Search for the cell housing the specified text and yield its [X, Y] center coordinate. 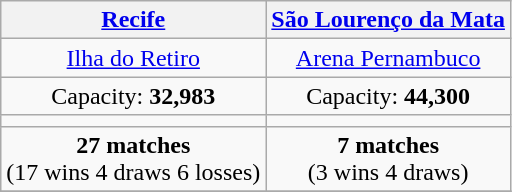
27 matches(17 wins 4 draws 6 losses) [134, 158]
São Lourenço da Mata [388, 20]
Capacity: 32,983 [134, 96]
Recife [134, 20]
Ilha do Retiro [134, 58]
Capacity: 44,300 [388, 96]
Arena Pernambuco [388, 58]
7 matches(3 wins 4 draws) [388, 158]
